Return [X, Y] of the center of cell containing provided text 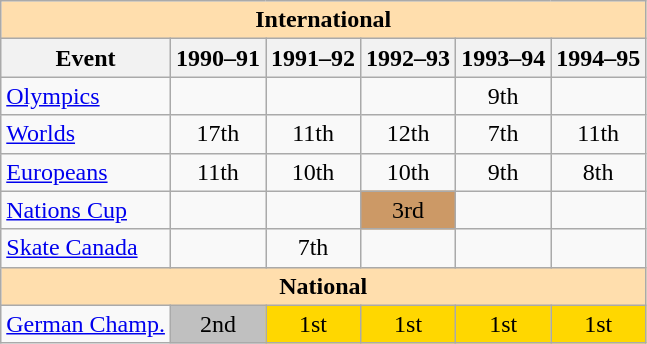
National [324, 286]
1994–95 [598, 58]
Worlds [86, 134]
Olympics [86, 96]
12th [408, 134]
German Champ. [86, 324]
17th [218, 134]
1993–94 [504, 58]
1992–93 [408, 58]
1991–92 [314, 58]
3rd [408, 210]
Event [86, 58]
International [324, 20]
8th [598, 172]
2nd [218, 324]
Skate Canada [86, 248]
1990–91 [218, 58]
Europeans [86, 172]
Nations Cup [86, 210]
